Return (x, y) of the center of cell containing provided text 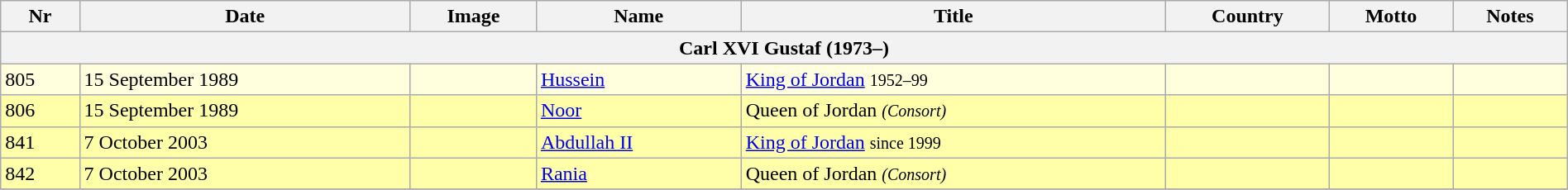
Carl XVI Gustaf (1973–) (784, 48)
841 (40, 142)
Rania (638, 173)
Abdullah II (638, 142)
Image (473, 17)
806 (40, 111)
842 (40, 173)
King of Jordan since 1999 (953, 142)
Name (638, 17)
Notes (1510, 17)
King of Jordan 1952–99 (953, 79)
Title (953, 17)
Noor (638, 111)
805 (40, 79)
Date (245, 17)
Country (1247, 17)
Nr (40, 17)
Motto (1391, 17)
Hussein (638, 79)
